Provide the (X, Y) coordinate of the cell's center where the given text is located.  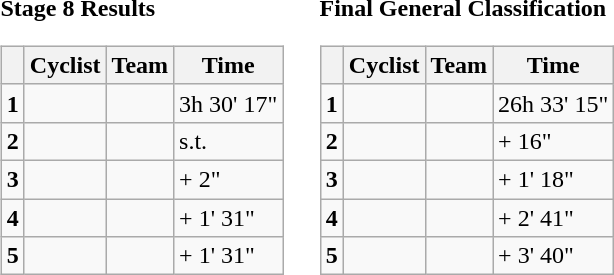
+ 2" (228, 179)
+ 16" (554, 141)
3h 30' 17" (228, 103)
+ 3' 40" (554, 256)
s.t. (228, 141)
+ 2' 41" (554, 217)
26h 33' 15" (554, 103)
+ 1' 18" (554, 179)
